Scan for the cell matching the given text and deliver its (X, Y) coordinate at center. 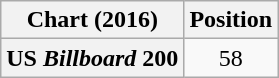
US Billboard 200 (92, 58)
Position (231, 20)
58 (231, 58)
Chart (2016) (92, 20)
